Output the [x, y] coordinate of the center of the cell containing the given text.  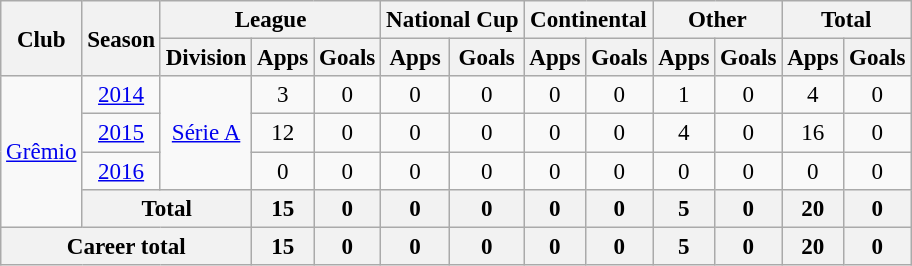
National Cup [452, 20]
2014 [122, 95]
Career total [126, 246]
16 [813, 133]
Division [206, 58]
Grêmio [42, 152]
3 [283, 95]
1 [684, 95]
Season [122, 38]
2016 [122, 171]
Continental [588, 20]
Other [718, 20]
Série A [206, 132]
League [270, 20]
Club [42, 38]
12 [283, 133]
2015 [122, 133]
